Capture the cell that displays the provided text and extract its (X, Y) central coordinate. 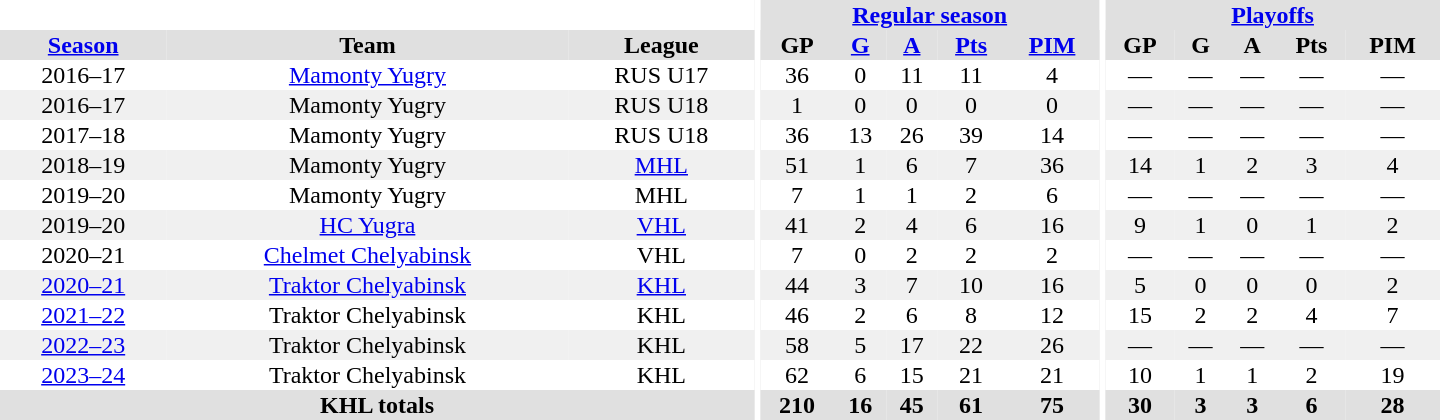
61 (972, 405)
Playoffs (1272, 15)
2018–19 (83, 165)
210 (798, 405)
62 (798, 375)
KHL totals (377, 405)
2023–24 (83, 375)
28 (1392, 405)
Chelmet Chelyabinsk (367, 255)
13 (860, 135)
8 (972, 315)
RUS U17 (662, 75)
22 (972, 345)
HC Yugra (367, 225)
9 (1140, 225)
41 (798, 225)
Team (367, 45)
51 (798, 165)
44 (798, 285)
12 (1052, 315)
2022–23 (83, 345)
2017–18 (83, 135)
19 (1392, 375)
Season (83, 45)
League (662, 45)
58 (798, 345)
Regular season (930, 15)
17 (912, 345)
45 (912, 405)
39 (972, 135)
75 (1052, 405)
2021–22 (83, 315)
30 (1140, 405)
46 (798, 315)
